Provide the [X, Y] coordinate of the cell's center where the given text is located.  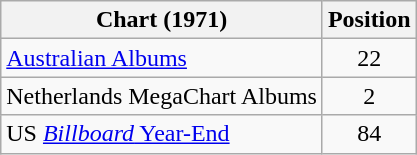
2 [369, 96]
Chart (1971) [162, 20]
Netherlands MegaChart Albums [162, 96]
Position [369, 20]
US Billboard Year-End [162, 134]
22 [369, 58]
84 [369, 134]
Australian Albums [162, 58]
